Pinpoint the cell where the given text exists, returning its [X, Y] midpoint coordinate. 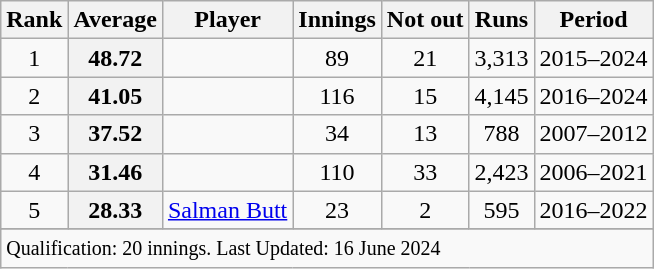
33 [425, 172]
31.46 [116, 172]
23 [337, 210]
1 [34, 58]
2,423 [502, 172]
Not out [425, 20]
37.52 [116, 134]
595 [502, 210]
Rank [34, 20]
788 [502, 134]
2016–2022 [594, 210]
34 [337, 134]
48.72 [116, 58]
Player [227, 20]
116 [337, 96]
4,145 [502, 96]
89 [337, 58]
3,313 [502, 58]
2006–2021 [594, 172]
4 [34, 172]
Qualification: 20 innings. Last Updated: 16 June 2024 [327, 248]
3 [34, 134]
15 [425, 96]
Average [116, 20]
28.33 [116, 210]
Period [594, 20]
2016–2024 [594, 96]
Runs [502, 20]
13 [425, 134]
41.05 [116, 96]
110 [337, 172]
5 [34, 210]
2015–2024 [594, 58]
Salman Butt [227, 210]
2007–2012 [594, 134]
Innings [337, 20]
21 [425, 58]
